Pinpoint the cell where the given text exists, returning its [x, y] midpoint coordinate. 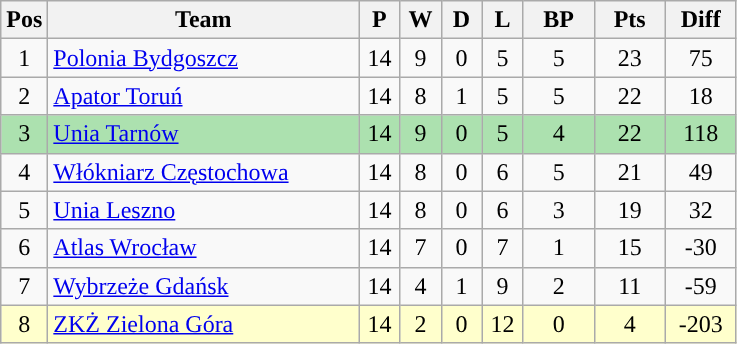
-30 [700, 248]
18 [700, 96]
Diff [700, 20]
23 [630, 58]
-203 [700, 324]
W [420, 20]
118 [700, 134]
15 [630, 248]
19 [630, 210]
49 [700, 172]
Pos [24, 20]
Wybrzeże Gdańsk [204, 286]
75 [700, 58]
L [502, 20]
11 [630, 286]
-59 [700, 286]
P [380, 20]
32 [700, 210]
Atlas Wrocław [204, 248]
21 [630, 172]
D [462, 20]
ZKŻ Zielona Góra [204, 324]
12 [502, 324]
BP [558, 20]
Unia Tarnów [204, 134]
Apator Toruń [204, 96]
Włókniarz Częstochowa [204, 172]
Polonia Bydgoszcz [204, 58]
Pts [630, 20]
Team [204, 20]
Unia Leszno [204, 210]
